Output the [x, y] coordinate of the center of the cell containing the given text.  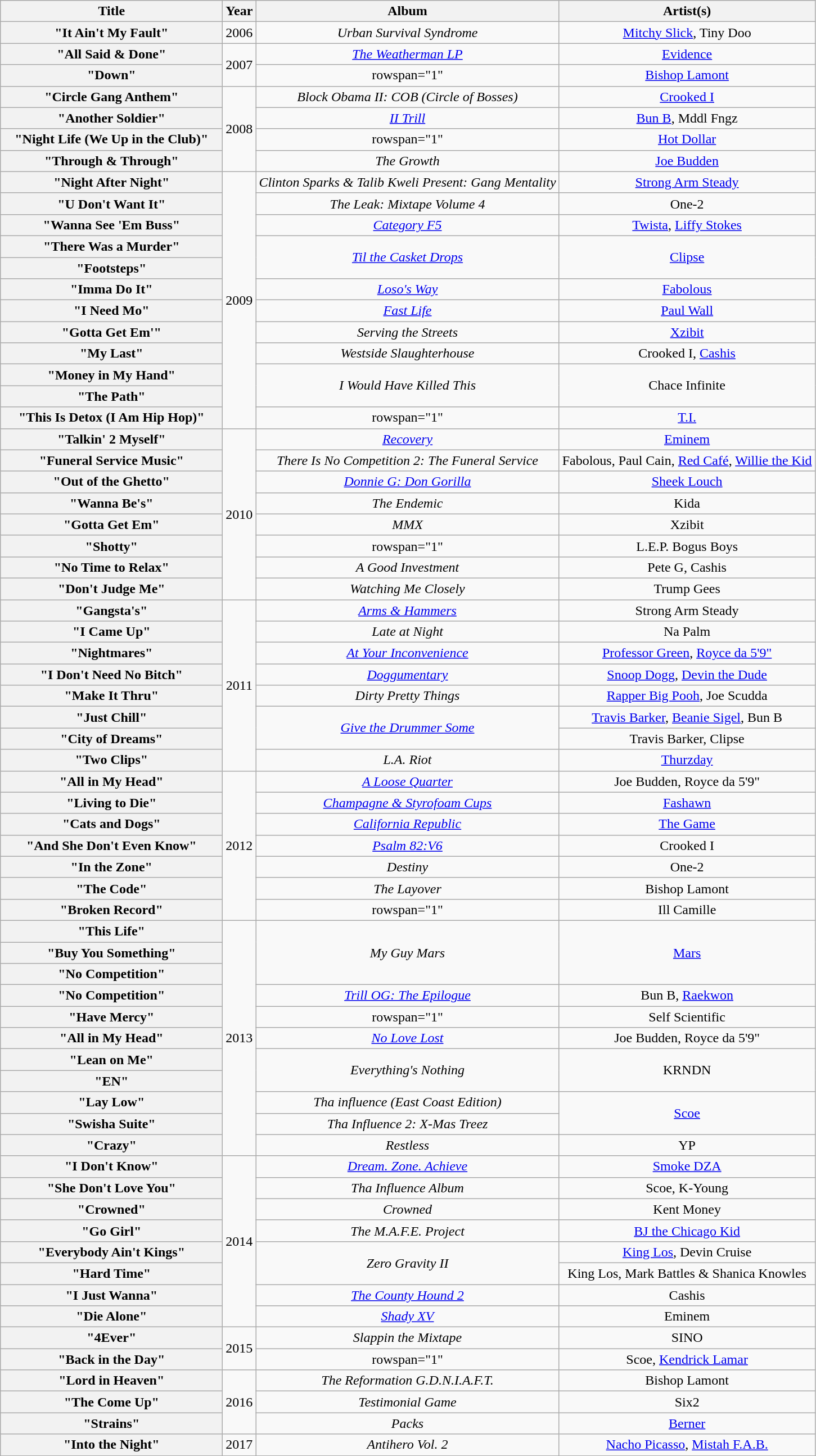
Fabolous, Paul Cain, Red Café, Willie the Kid [687, 460]
Clinton Sparks & Talib Kweli Present: Gang Mentality [407, 182]
BJ the Chicago Kid [687, 1231]
Doggumentary [407, 675]
"Swisha Suite" [111, 1124]
"Gotta Get Em" [111, 524]
Dirty Pretty Things [407, 696]
SINO [687, 1338]
"Out of the Ghetto" [111, 482]
Scoe, K-Young [687, 1188]
"Lay Low" [111, 1102]
Scoe [687, 1113]
King Los, Mark Battles & Shanica Knowles [687, 1273]
"Go Girl" [111, 1231]
"Living to Die" [111, 803]
"I Don't Need No Bitch" [111, 675]
Title [111, 11]
Til the Casket Drops [407, 257]
"She Don't Love You" [111, 1188]
II Trill [407, 118]
"Die Alone" [111, 1317]
I Would Have Killed This [407, 386]
There Is No Competition 2: The Funeral Service [407, 460]
Thurzday [687, 760]
"I Came Up" [111, 632]
"Funeral Service Music" [111, 460]
Berner [687, 1423]
The M.A.F.E. Project [407, 1231]
Testimonial Game [407, 1402]
"Just Chill" [111, 717]
T.I. [687, 418]
My Guy Mars [407, 952]
At Your Inconvenience [407, 653]
Antihero Vol. 2 [407, 1445]
KRNDN [687, 1070]
Na Palm [687, 632]
Evidence [687, 54]
"Two Clips" [111, 760]
Slappin the Mixtape [407, 1338]
Travis Barker, Clipse [687, 739]
Pete G, Cashis [687, 567]
"The Come Up" [111, 1402]
2010 [240, 514]
Ill Camille [687, 910]
Self Scientific [687, 1017]
A Loose Quarter [407, 781]
Everything's Nothing [407, 1070]
"This Is Detox (I Am Hip Hop)" [111, 418]
Scoe, Kendrick Lamar [687, 1359]
"Crazy" [111, 1145]
No Love Lost [407, 1038]
"There Was a Murder" [111, 246]
"City of Dreams" [111, 739]
The Weatherman LP [407, 54]
"The Code" [111, 888]
Joe Budden [687, 161]
Watching Me Closely [407, 589]
"My Last" [111, 354]
2007 [240, 65]
Travis Barker, Beanie Sigel, Bun B [687, 717]
"Make It Thru" [111, 696]
"4Ever" [111, 1338]
Serving the Streets [407, 332]
"Lord in Heaven" [111, 1381]
Psalm 82:V6 [407, 845]
Trill OG: The Epilogue [407, 996]
Champagne & Styrofoam Cups [407, 803]
Zero Gravity II [407, 1263]
Recovery [407, 439]
2017 [240, 1445]
Rapper Big Pooh, Joe Scudda [687, 696]
Fashawn [687, 803]
Westside Slaughterhouse [407, 354]
"Wanna Be's" [111, 503]
"And She Don't Even Know" [111, 845]
The Layover [407, 888]
2014 [240, 1241]
"Night Life (We Up in the Club)" [111, 139]
Late at Night [407, 632]
Kida [687, 503]
Bun B, Mddl Fngz [687, 118]
Album [407, 11]
Chace Infinite [687, 386]
Paul Wall [687, 311]
2011 [240, 685]
"Hard Time" [111, 1273]
"Nightmares" [111, 653]
Tha influence (East Coast Edition) [407, 1102]
2015 [240, 1349]
Category F5 [407, 225]
"All Said & Done" [111, 54]
Kent Money [687, 1209]
Trump Gees [687, 589]
"Gotta Get Em'" [111, 332]
2012 [240, 845]
Mitchy Slick, Tiny Doo [687, 33]
"I Don't Know" [111, 1166]
"Talkin' 2 Myself" [111, 439]
Bun B, Raekwon [687, 996]
"Another Soldier" [111, 118]
"Imma Do It" [111, 290]
"EN" [111, 1081]
The Reformation G.D.N.I.A.F.T. [407, 1381]
Destiny [407, 867]
"Lean on Me" [111, 1060]
A Good Investment [407, 567]
Block Obama II: COB (Circle of Bosses) [407, 97]
Loso's Way [407, 290]
"Into the Night" [111, 1445]
2008 [240, 129]
"Back in the Day" [111, 1359]
Professor Green, Royce da 5'9" [687, 653]
Sheek Louch [687, 482]
"Shotty" [111, 546]
"Circle Gang Anthem" [111, 97]
"Cats and Dogs" [111, 824]
"Broken Record" [111, 910]
"Buy You Something" [111, 953]
King Los, Devin Cruise [687, 1252]
"I Need Mo" [111, 311]
"Crowned" [111, 1209]
Artist(s) [687, 11]
Packs [407, 1423]
L.A. Riot [407, 760]
Give the Drummer Some [407, 728]
Snoop Dogg, Devin the Dude [687, 675]
The Growth [407, 161]
"Night After Night" [111, 182]
Fabolous [687, 290]
The Leak: Mixtape Volume 4 [407, 204]
YP [687, 1145]
"No Time to Relax" [111, 567]
"Don't Judge Me" [111, 589]
Dream. Zone. Achieve [407, 1166]
"Everybody Ain't Kings" [111, 1252]
Fast Life [407, 311]
Twista, Liffy Stokes [687, 225]
Mars [687, 952]
The Endemic [407, 503]
Arms & Hammers [407, 610]
"In the Zone" [111, 867]
"I Just Wanna" [111, 1295]
2013 [240, 1038]
"Strains" [111, 1423]
Hot Dollar [687, 139]
Smoke DZA [687, 1166]
"Money in My Hand" [111, 375]
Crowned [407, 1209]
Tha Influence 2: X-Mas Treez [407, 1124]
The Game [687, 824]
"It Ain't My Fault" [111, 33]
Crooked I, Cashis [687, 354]
L.E.P. Bogus Boys [687, 546]
Nacho Picasso, Mistah F.A.B. [687, 1445]
2009 [240, 300]
Tha Influence Album [407, 1188]
"Footsteps" [111, 268]
"U Don't Want It" [111, 204]
California Republic [407, 824]
"Gangsta's" [111, 610]
Urban Survival Syndrome [407, 33]
Six2 [687, 1402]
MMX [407, 524]
"Through & Through" [111, 161]
Shady XV [407, 1317]
"Down" [111, 75]
"The Path" [111, 396]
2006 [240, 33]
The County Hound 2 [407, 1295]
"Have Mercy" [111, 1017]
Clipse [687, 257]
Restless [407, 1145]
"This Life" [111, 931]
"Wanna See 'Em Buss" [111, 225]
2016 [240, 1402]
Cashis [687, 1295]
Donnie G: Don Gorilla [407, 482]
Year [240, 11]
